Identify which cell holds the provided text, then report its (X, Y) central coordinate. 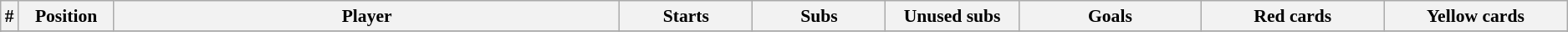
Yellow cards (1475, 16)
Red cards (1293, 16)
# (10, 16)
Starts (686, 16)
Unused subs (952, 16)
Player (366, 16)
Subs (820, 16)
Position (67, 16)
Goals (1110, 16)
